Return [X, Y] of the center of cell containing provided text 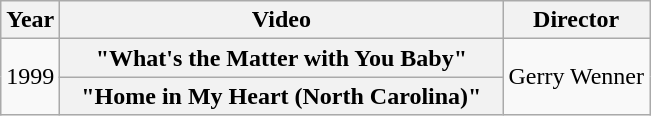
Year [30, 20]
1999 [30, 77]
"Home in My Heart (North Carolina)" [282, 96]
Director [576, 20]
"What's the Matter with You Baby" [282, 58]
Gerry Wenner [576, 77]
Video [282, 20]
